Locate the cell with the specified text and output its [X, Y] center coordinate. 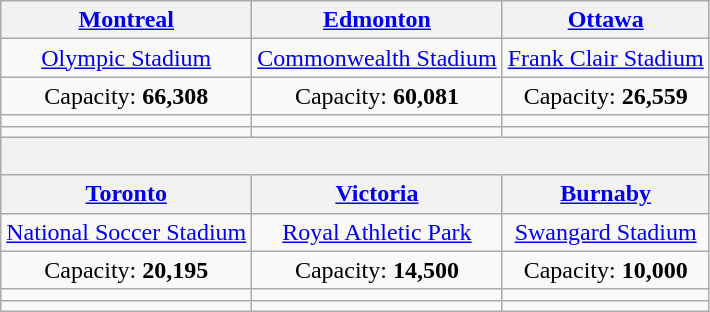
Royal Athletic Park [377, 232]
Montreal [126, 20]
Capacity: 14,500 [377, 270]
Capacity: 60,081 [377, 96]
Commonwealth Stadium [377, 58]
Capacity: 20,195 [126, 270]
Capacity: 26,559 [606, 96]
Frank Clair Stadium [606, 58]
Olympic Stadium [126, 58]
Swangard Stadium [606, 232]
Capacity: 66,308 [126, 96]
Toronto [126, 194]
Ottawa [606, 20]
Victoria [377, 194]
National Soccer Stadium [126, 232]
Edmonton [377, 20]
Burnaby [606, 194]
Capacity: 10,000 [606, 270]
